Extract the (x, y) coordinate from the center of the cell holding the provided text.  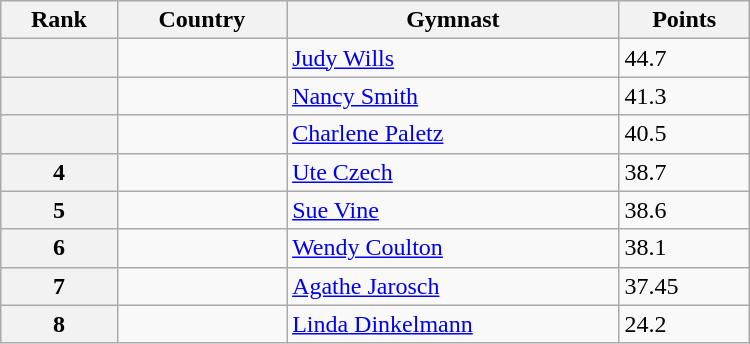
Charlene Paletz (453, 134)
7 (59, 286)
40.5 (684, 134)
38.7 (684, 172)
37.45 (684, 286)
Agathe Jarosch (453, 286)
24.2 (684, 324)
38.6 (684, 210)
4 (59, 172)
Linda Dinkelmann (453, 324)
Ute Czech (453, 172)
Sue Vine (453, 210)
Wendy Coulton (453, 248)
8 (59, 324)
6 (59, 248)
38.1 (684, 248)
5 (59, 210)
Judy Wills (453, 58)
Rank (59, 20)
Country (202, 20)
41.3 (684, 96)
Nancy Smith (453, 96)
44.7 (684, 58)
Points (684, 20)
Gymnast (453, 20)
